Capture the cell that displays the provided text and extract its [x, y] central coordinate. 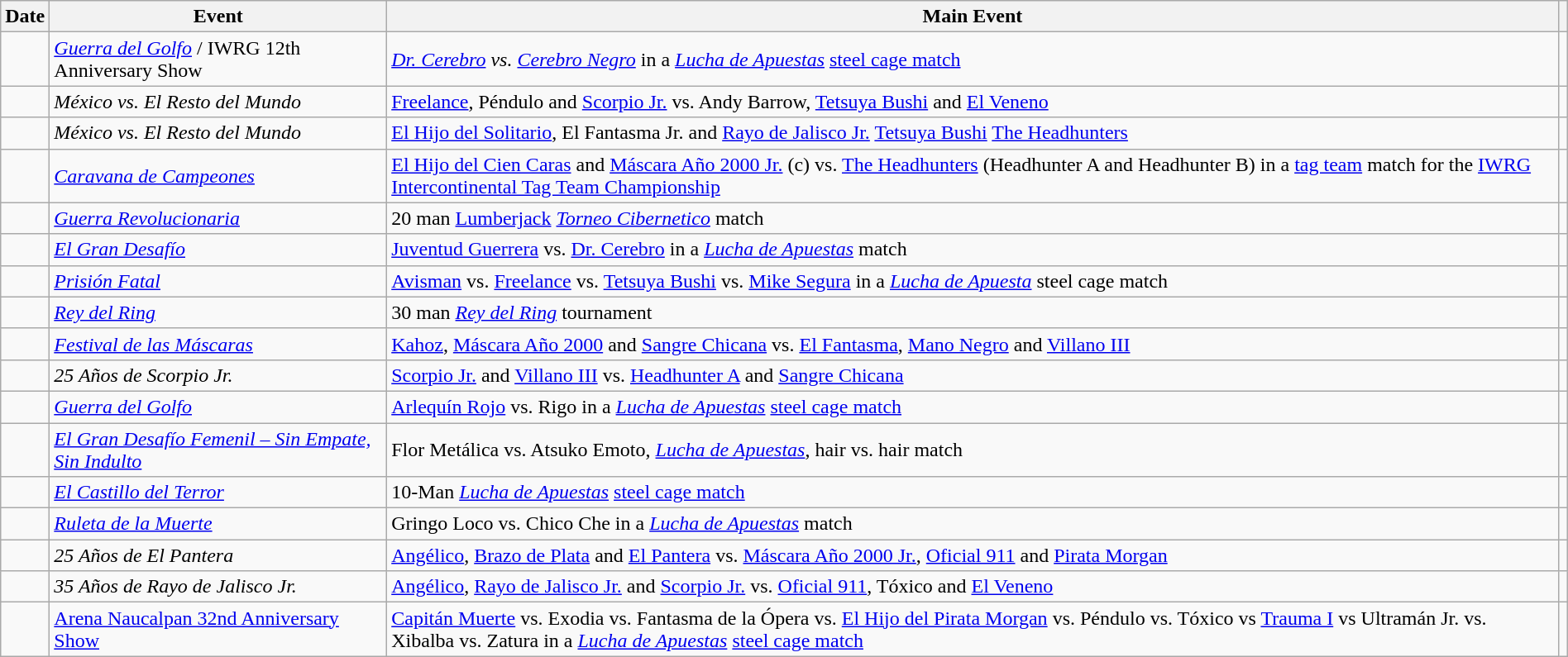
Kahoz, Máscara Año 2000 and Sangre Chicana vs. El Fantasma, Mano Negro and Villano III [973, 344]
Angélico, Rayo de Jalisco Jr. and Scorpio Jr. vs. Oficial 911, Tóxico and El Veneno [973, 587]
Gringo Loco vs. Chico Che in a Lucha de Apuestas match [973, 524]
Ruleta de la Muerte [218, 524]
Flor Metálica vs. Atsuko Emoto, Lucha de Apuestas, hair vs. hair match [973, 450]
10-Man Lucha de Apuestas steel cage match [973, 493]
Arlequín Rojo vs. Rigo in a Lucha de Apuestas steel cage match [973, 407]
25 Años de El Pantera [218, 555]
Scorpio Jr. and Villano III vs. Headhunter A and Sangre Chicana [973, 375]
35 Años de Rayo de Jalisco Jr. [218, 587]
Juventud Guerrera vs. Dr. Cerebro in a Lucha de Apuestas match [973, 250]
Freelance, Péndulo and Scorpio Jr. vs. Andy Barrow, Tetsuya Bushi and El Veneno [973, 102]
30 man Rey del Ring tournament [973, 312]
Dr. Cerebro vs. Cerebro Negro in a Lucha de Apuestas steel cage match [973, 60]
25 Años de Scorpio Jr. [218, 375]
El Castillo del Terror [218, 493]
Guerra del Golfo / IWRG 12th Anniversary Show [218, 60]
Rey del Ring [218, 312]
Caravana de Campeones [218, 175]
Date [25, 17]
Main Event [973, 17]
Event [218, 17]
El Gran Desafío Femenil – Sin Empate, Sin Indulto [218, 450]
Angélico, Brazo de Plata and El Pantera vs. Máscara Año 2000 Jr., Oficial 911 and Pirata Morgan [973, 555]
El Hijo del Solitario, El Fantasma Jr. and Rayo de Jalisco Jr. Tetsuya Bushi The Headhunters [973, 133]
Avisman vs. Freelance vs. Tetsuya Bushi vs. Mike Segura in a Lucha de Apuesta steel cage match [973, 281]
Prisión Fatal [218, 281]
Arena Naucalpan 32nd Anniversary Show [218, 630]
Guerra Revolucionaria [218, 218]
Festival de las Máscaras [218, 344]
20 man Lumberjack Torneo Cibernetico match [973, 218]
Guerra del Golfo [218, 407]
El Gran Desafío [218, 250]
